Determine the [X, Y] coordinate at the center of the cell enclosing the given text.  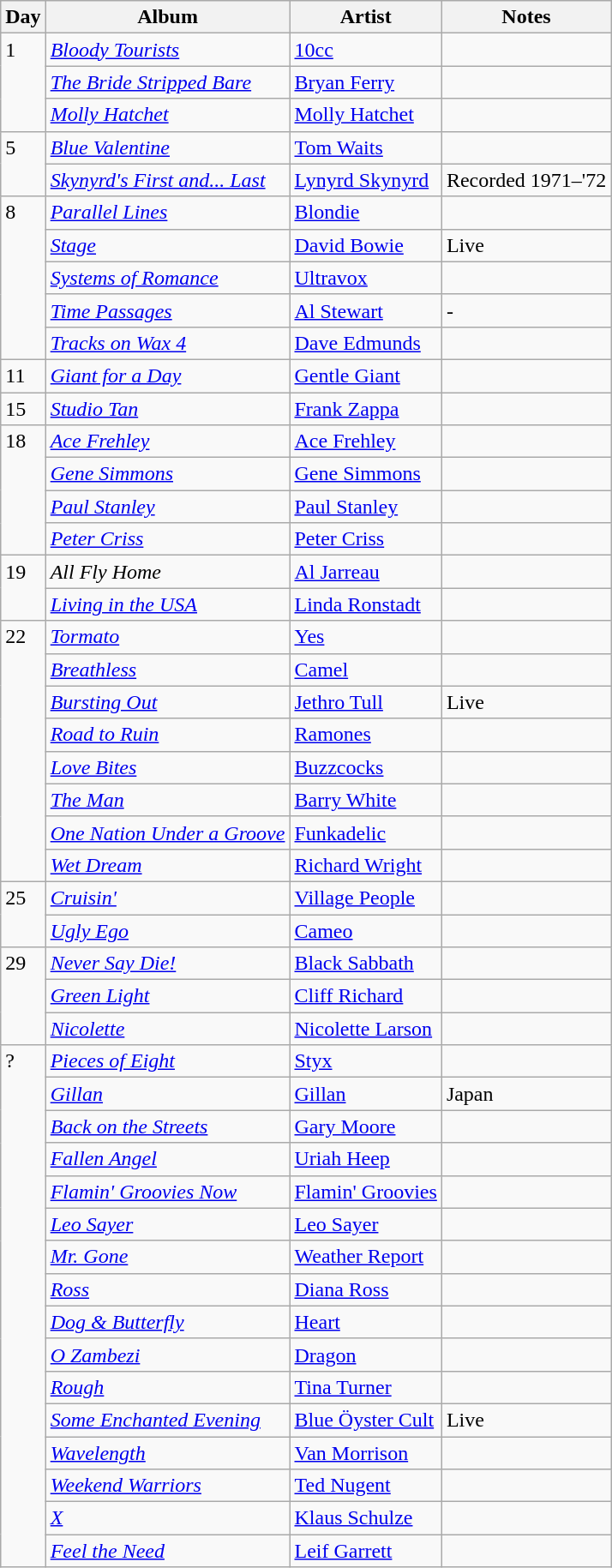
Richard Wright [365, 865]
Blue Öyster Cult [365, 1420]
19 [23, 588]
Mr. Gone [168, 1257]
Giant for a Day [168, 375]
Road to Ruin [168, 735]
? [23, 1307]
Tom Waits [365, 147]
15 [23, 409]
Dog & Butterfly [168, 1322]
Recorded 1971–'72 [526, 180]
Bryan Ferry [365, 82]
Studio Tan [168, 409]
Breathless [168, 670]
Blue Valentine [168, 147]
Back on the Streets [168, 1126]
Never Say Die! [168, 964]
X [168, 1518]
- [526, 310]
18 [23, 490]
Nicolette Larson [365, 1029]
Yes [365, 637]
Camel [365, 670]
Linda Ronstadt [365, 604]
5 [23, 164]
Cruisin' [168, 898]
Day [23, 17]
O Zambezi [168, 1355]
22 [23, 751]
Ultravox [365, 278]
Pieces of Eight [168, 1061]
Heart [365, 1322]
Wavelength [168, 1453]
Funkadelic [365, 832]
Fallen Angel [168, 1159]
Love Bites [168, 767]
Some Enchanted Evening [168, 1420]
Wet Dream [168, 865]
Skynyrd's First and... Last [168, 180]
Dave Edmunds [365, 343]
Living in the USA [168, 604]
Ross [168, 1289]
Cameo [365, 930]
Dragon [365, 1355]
Frank Zappa [365, 409]
Album [168, 17]
8 [23, 278]
Bursting Out [168, 702]
Black Sabbath [365, 964]
Parallel Lines [168, 213]
Lynyrd Skynyrd [365, 180]
Green Light [168, 996]
Buzzcocks [365, 767]
Bloody Tourists [168, 50]
Flamin' Groovies [365, 1192]
All Fly Home [168, 572]
Weather Report [365, 1257]
29 [23, 996]
Al Jarreau [365, 572]
Ramones [365, 735]
Ted Nugent [365, 1486]
Jethro Tull [365, 702]
Artist [365, 17]
Systems of Romance [168, 278]
Al Stewart [365, 310]
Styx [365, 1061]
Ugly Ego [168, 930]
The Bride Stripped Bare [168, 82]
Nicolette [168, 1029]
Notes [526, 17]
Klaus Schulze [365, 1518]
1 [23, 82]
Tracks on Wax 4 [168, 343]
11 [23, 375]
Blondie [365, 213]
Barry White [365, 800]
Stage [168, 245]
Van Morrison [365, 1453]
Gentle Giant [365, 375]
Tormato [168, 637]
Uriah Heep [365, 1159]
Gary Moore [365, 1126]
Tina Turner [365, 1387]
Flamin' Groovies Now [168, 1192]
Feel the Need [168, 1551]
Village People [365, 898]
10cc [365, 50]
Cliff Richard [365, 996]
Leif Garrett [365, 1551]
25 [23, 914]
David Bowie [365, 245]
Japan [526, 1094]
Weekend Warriors [168, 1486]
The Man [168, 800]
Time Passages [168, 310]
Rough [168, 1387]
One Nation Under a Groove [168, 832]
Diana Ross [365, 1289]
